Determine the [x, y] coordinate at the center of the cell enclosing the given text.  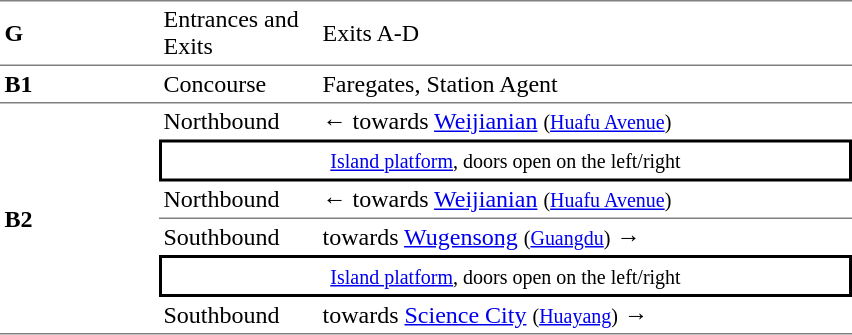
towards Wugensong (Guangdu) → [585, 237]
Exits A-D [585, 33]
G [80, 33]
Faregates, Station Agent [585, 85]
B1 [80, 85]
towards Science City (Huayang) → [585, 316]
B2 [80, 220]
Entrances and Exits [238, 33]
Concourse [238, 85]
